From the cell containing the given text, extract its center point as (x, y) coordinate. 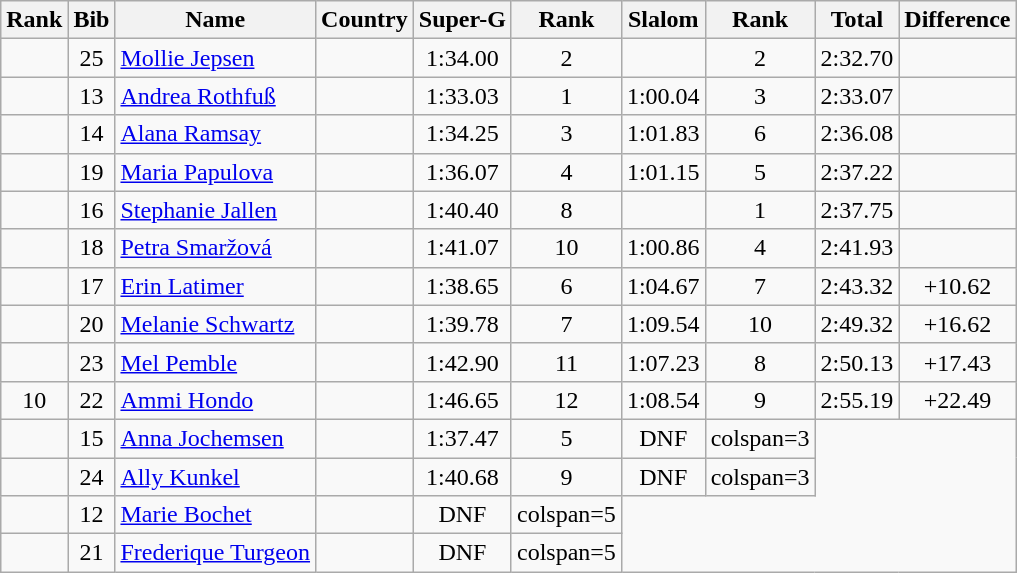
Anna Jochemsen (216, 438)
2:37.75 (857, 210)
2:37.22 (857, 172)
1:41.07 (462, 248)
2:49.32 (857, 324)
1:34.25 (462, 134)
1:37.47 (462, 438)
15 (92, 438)
Maria Papulova (216, 172)
1:38.65 (462, 286)
2:55.19 (857, 400)
Ammi Hondo (216, 400)
Mollie Jepsen (216, 58)
1:42.90 (462, 362)
Total (857, 20)
Andrea Rothfuß (216, 96)
2:50.13 (857, 362)
1:36.07 (462, 172)
2:33.07 (857, 96)
Marie Bochet (216, 515)
21 (92, 553)
+22.49 (958, 400)
Stephanie Jallen (216, 210)
11 (566, 362)
Difference (958, 20)
Petra Smaržová (216, 248)
2:36.08 (857, 134)
24 (92, 477)
13 (92, 96)
+16.62 (958, 324)
+17.43 (958, 362)
25 (92, 58)
1:40.40 (462, 210)
1:00.04 (663, 96)
1:39.78 (462, 324)
Erin Latimer (216, 286)
2:41.93 (857, 248)
Country (365, 20)
Frederique Turgeon (216, 553)
23 (92, 362)
Alana Ramsay (216, 134)
Bib (92, 20)
1:40.68 (462, 477)
2:32.70 (857, 58)
1:01.15 (663, 172)
Mel Pemble (216, 362)
2:43.32 (857, 286)
20 (92, 324)
1:00.86 (663, 248)
Super-G (462, 20)
Melanie Schwartz (216, 324)
22 (92, 400)
1:01.83 (663, 134)
1:46.65 (462, 400)
1:04.67 (663, 286)
1:33.03 (462, 96)
1:08.54 (663, 400)
Name (216, 20)
+10.62 (958, 286)
18 (92, 248)
17 (92, 286)
1:34.00 (462, 58)
1:09.54 (663, 324)
14 (92, 134)
16 (92, 210)
19 (92, 172)
1:07.23 (663, 362)
Ally Kunkel (216, 477)
Slalom (663, 20)
